Return (X, Y) of the center of cell containing provided text 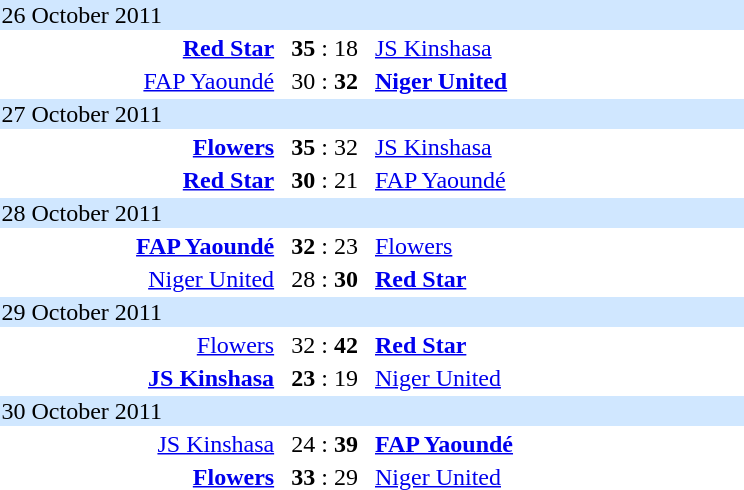
35 : 32 (325, 147)
26 October 2011 (372, 15)
23 : 19 (325, 378)
29 October 2011 (372, 312)
30 : 21 (325, 180)
30 October 2011 (372, 411)
28 : 30 (325, 279)
30 : 32 (325, 81)
28 October 2011 (372, 213)
24 : 39 (325, 444)
27 October 2011 (372, 114)
32 : 23 (325, 246)
35 : 18 (325, 48)
32 : 42 (325, 345)
